For the text-containing cell, return its midpoint in (x, y) coordinate format. 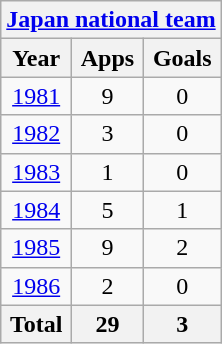
Apps (108, 58)
5 (108, 210)
1981 (36, 96)
Japan national team (111, 20)
1983 (36, 172)
1986 (36, 286)
Total (36, 324)
1985 (36, 248)
1984 (36, 210)
Year (36, 58)
1982 (36, 134)
29 (108, 324)
Goals (182, 58)
